Return (x, y) of the center of cell containing provided text 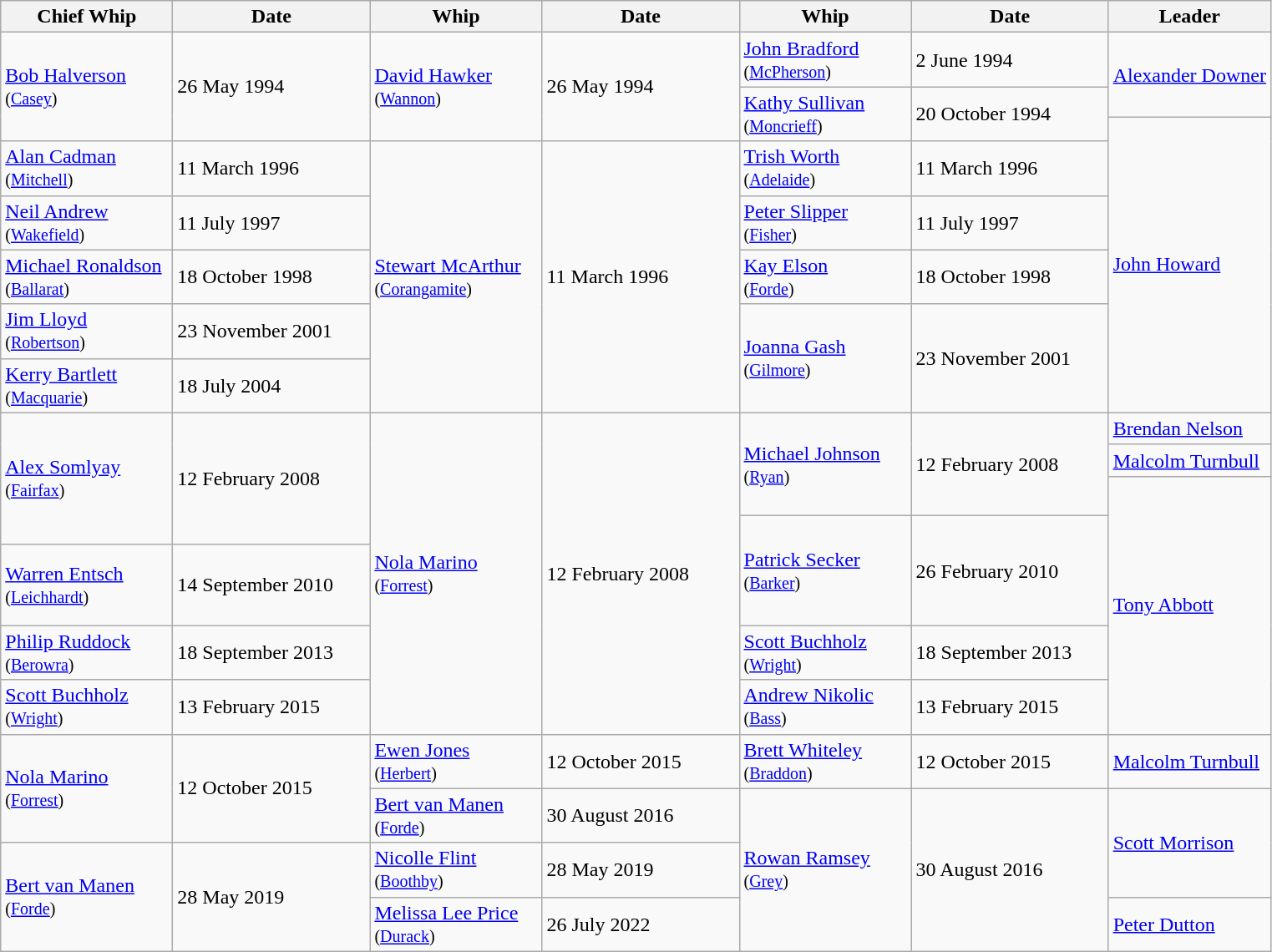
Warren Entsch(Leichhardt) (87, 585)
Kathy Sullivan(Moncrieff) (825, 114)
Leader (1189, 17)
Trish Worth(Adelaide) (825, 169)
Alan Cadman(Mitchell) (87, 169)
Chief Whip (87, 17)
Andrew Nikolic(Bass) (825, 706)
Joanna Gash(Gilmore) (825, 358)
Bob Halverson(Casey) (87, 87)
Michael Ronaldson(Ballarat) (87, 277)
Kay Elson(Forde) (825, 277)
Kerry Bartlett(Macquarie) (87, 386)
Scott Morrison (1189, 843)
John Bradford(McPherson) (825, 60)
14 September 2010 (271, 585)
2 June 1994 (1010, 60)
Peter Dutton (1189, 924)
Philip Ruddock(Berowra) (87, 653)
Jim Lloyd(Robertson) (87, 331)
Stewart McArthur(Corangamite) (456, 277)
David Hawker(Wannon) (456, 87)
Brett Whiteley(Braddon) (825, 762)
26 July 2022 (641, 924)
John Howard (1189, 265)
20 October 1994 (1010, 114)
Tony Abbott (1189, 605)
Neil Andrew(Wakefield) (87, 222)
Michael Johnson(Ryan) (825, 464)
Patrick Secker(Barker) (825, 571)
Rowan Ramsey(Grey) (825, 870)
18 July 2004 (271, 386)
26 February 2010 (1010, 571)
Peter Slipper(Fisher) (825, 222)
Nicolle Flint(Boothby) (456, 870)
Alexander Downer (1189, 75)
Ewen Jones(Herbert) (456, 762)
Brendan Nelson (1189, 428)
Alex Somlyay(Fairfax) (87, 478)
Melissa Lee Price(Durack) (456, 924)
